Capture the cell that displays the provided text and extract its [X, Y] central coordinate. 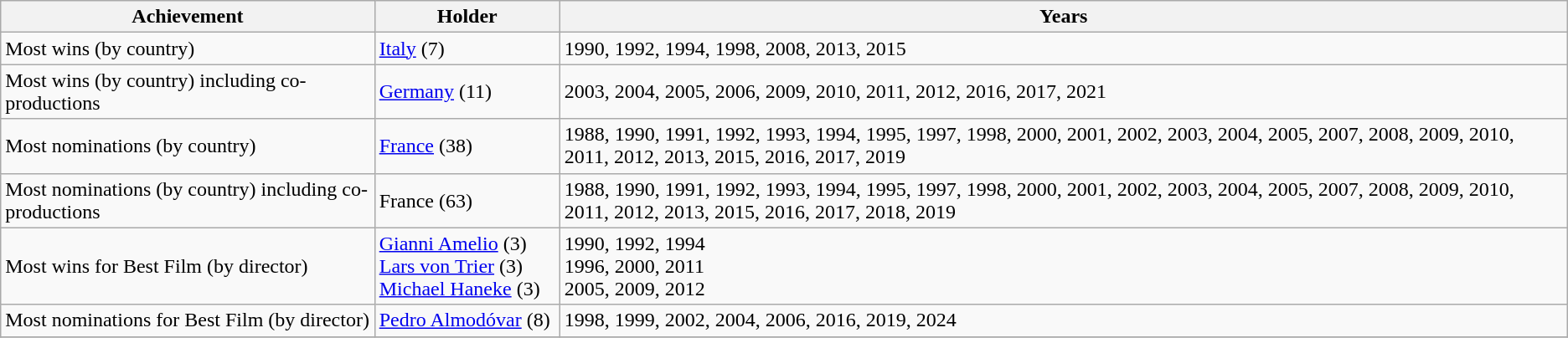
France (38) [467, 146]
Italy (7) [467, 49]
Most wins for Best Film (by director) [188, 266]
France (63) [467, 201]
Holder [467, 17]
Gianni Amelio (3) Lars von Trier (3) Michael Haneke (3) [467, 266]
1990, 1992, 1994 1996, 2000, 2011 2005, 2009, 2012 [1064, 266]
Achievement [188, 17]
1998, 1999, 2002, 2004, 2006, 2016, 2019, 2024 [1064, 320]
Most nominations for Best Film (by director) [188, 320]
Most nominations (by country) [188, 146]
Most wins (by country) [188, 49]
Most nominations (by country) including co-productions [188, 201]
1990, 1992, 1994, 1998, 2008, 2013, 2015 [1064, 49]
Most wins (by country) including co-productions [188, 92]
2003, 2004, 2005, 2006, 2009, 2010, 2011, 2012, 2016, 2017, 2021 [1064, 92]
Pedro Almodóvar (8) [467, 320]
Germany (11) [467, 92]
Years [1064, 17]
